Return [X, Y] of the center of cell containing provided text 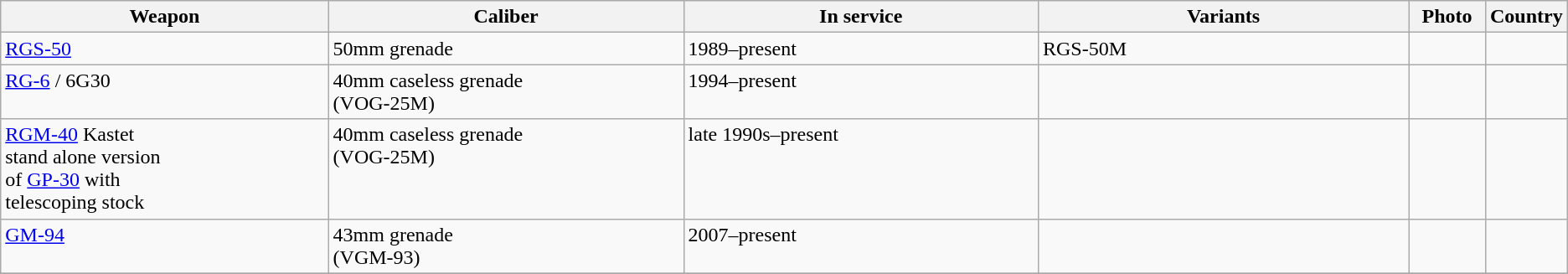
Country [1526, 17]
Weapon [164, 17]
43mm grenade(VGM-93) [506, 246]
1989–present [861, 49]
RG-6 / 6G30 [164, 92]
RGS-50 [164, 49]
Variants [1223, 17]
50mm grenade [506, 49]
1994–present [861, 92]
Caliber [506, 17]
RGM-40 Kastetstand alone versionof GP-30 withtelescoping stock [164, 169]
late 1990s–present [861, 169]
GM-94 [164, 246]
In service [861, 17]
RGS-50M [1223, 49]
Photo [1447, 17]
2007–present [861, 246]
